Extract the [X, Y] coordinate from the center of the cell holding the provided text.  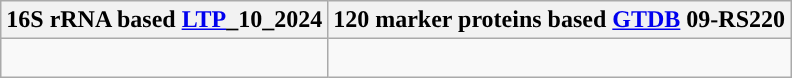
120 marker proteins based GTDB 09-RS220 [560, 20]
16S rRNA based LTP_10_2024 [164, 20]
